Capture the cell that displays the provided text and extract its (X, Y) central coordinate. 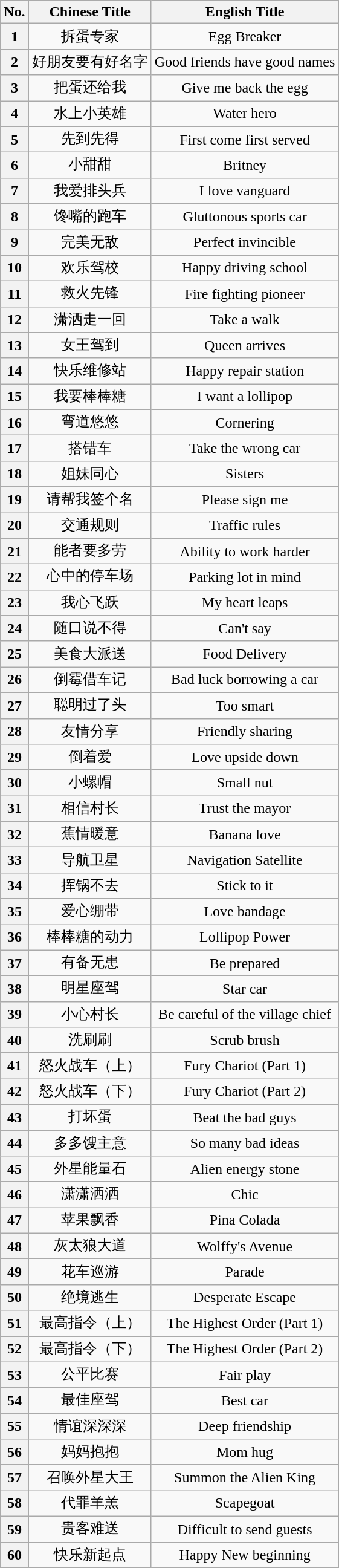
30 (15, 782)
潇潇洒洒 (89, 1195)
挥锅不去 (89, 885)
我心飞跃 (89, 602)
Happy driving school (245, 268)
46 (15, 1195)
Ability to work harder (245, 551)
16 (15, 422)
Banana love (245, 834)
53 (15, 1375)
59 (15, 1529)
54 (15, 1400)
蕉情暖意 (89, 834)
小甜甜 (89, 166)
爱心绷带 (89, 912)
40 (15, 1040)
请帮我签个名 (89, 499)
4 (15, 114)
救火先锋 (89, 294)
快乐新起点 (89, 1555)
拆蛋专家 (89, 36)
33 (15, 860)
34 (15, 885)
21 (15, 551)
Give me back the egg (245, 88)
Sisters (245, 474)
水上小英雄 (89, 114)
3 (15, 88)
19 (15, 499)
48 (15, 1246)
Navigation Satellite (245, 860)
32 (15, 834)
Happy New beginning (245, 1555)
The Highest Order (Part 1) (245, 1323)
Be prepared (245, 963)
12 (15, 319)
Fury Chariot (Part 2) (245, 1092)
好朋友要有好名字 (89, 62)
7 (15, 191)
27 (15, 705)
花车巡游 (89, 1272)
Fire fighting pioneer (245, 294)
公平比赛 (89, 1375)
Food Delivery (245, 654)
情谊深深深 (89, 1426)
Wolffy's Avenue (245, 1246)
Lollipop Power (245, 937)
5 (15, 139)
Egg Breaker (245, 36)
23 (15, 602)
Desperate Escape (245, 1298)
42 (15, 1092)
最佳座驾 (89, 1400)
Alien energy stone (245, 1169)
贵客难送 (89, 1529)
搭错车 (89, 449)
潇洒走一回 (89, 319)
Water hero (245, 114)
Take the wrong car (245, 449)
Perfect invincible (245, 242)
First come first served (245, 139)
45 (15, 1169)
26 (15, 680)
Love bandage (245, 912)
外星能量石 (89, 1169)
能者要多劳 (89, 551)
Chic (245, 1195)
Britney (245, 166)
弯道悠悠 (89, 422)
English Title (245, 12)
18 (15, 474)
No. (15, 12)
欢乐驾校 (89, 268)
25 (15, 654)
Beat the bad guys (245, 1117)
随口说不得 (89, 629)
Scrub brush (245, 1040)
43 (15, 1117)
Cornering (245, 422)
I want a lollipop (245, 397)
Star car (245, 989)
Mom hug (245, 1453)
Fair play (245, 1375)
14 (15, 371)
Can't say (245, 629)
把蛋还给我 (89, 88)
52 (15, 1350)
导航卫星 (89, 860)
女王驾到 (89, 346)
Summon the Alien King (245, 1478)
最高指令（上） (89, 1323)
37 (15, 963)
最高指令（下） (89, 1350)
有备无患 (89, 963)
15 (15, 397)
24 (15, 629)
Parking lot in mind (245, 577)
38 (15, 989)
Chinese Title (89, 12)
聪明过了头 (89, 705)
姐妹同心 (89, 474)
Trust the mayor (245, 809)
Small nut (245, 782)
1 (15, 36)
怒火战车（上） (89, 1065)
41 (15, 1065)
36 (15, 937)
47 (15, 1220)
20 (15, 526)
我要棒棒糖 (89, 397)
35 (15, 912)
倒着爱 (89, 757)
馋嘴的跑车 (89, 216)
58 (15, 1503)
57 (15, 1478)
Stick to it (245, 885)
棒棒糖的动力 (89, 937)
44 (15, 1143)
50 (15, 1298)
Good friends have good names (245, 62)
苹果飘香 (89, 1220)
Friendly sharing (245, 732)
Take a walk (245, 319)
美食大派送 (89, 654)
2 (15, 62)
倒霉借车记 (89, 680)
My heart leaps (245, 602)
The Highest Order (Part 2) (245, 1350)
29 (15, 757)
完美无敌 (89, 242)
Parade (245, 1272)
召唤外星大王 (89, 1478)
56 (15, 1453)
Gluttonous sports car (245, 216)
Happy repair station (245, 371)
绝境逃生 (89, 1298)
28 (15, 732)
Best car (245, 1400)
31 (15, 809)
Too smart (245, 705)
Queen arrives (245, 346)
Pina Colada (245, 1220)
10 (15, 268)
妈妈抱抱 (89, 1453)
11 (15, 294)
9 (15, 242)
明星座驾 (89, 989)
39 (15, 1015)
6 (15, 166)
Difficult to send guests (245, 1529)
Fury Chariot (Part 1) (245, 1065)
I love vanguard (245, 191)
小心村长 (89, 1015)
灰太狼大道 (89, 1246)
相信村长 (89, 809)
快乐维修站 (89, 371)
22 (15, 577)
先到先得 (89, 139)
交通规则 (89, 526)
小螺帽 (89, 782)
心中的停车场 (89, 577)
13 (15, 346)
17 (15, 449)
8 (15, 216)
友情分享 (89, 732)
Bad luck borrowing a car (245, 680)
Love upside down (245, 757)
代罪羊羔 (89, 1503)
Be careful of the village chief (245, 1015)
怒火战车（下） (89, 1092)
So many bad ideas (245, 1143)
51 (15, 1323)
我爱排头兵 (89, 191)
Scapegoat (245, 1503)
Traffic rules (245, 526)
Please sign me (245, 499)
多多馊主意 (89, 1143)
Deep friendship (245, 1426)
打坏蛋 (89, 1117)
55 (15, 1426)
60 (15, 1555)
49 (15, 1272)
洗刷刷 (89, 1040)
